Output the [x, y] coordinate of the center of the cell containing the given text.  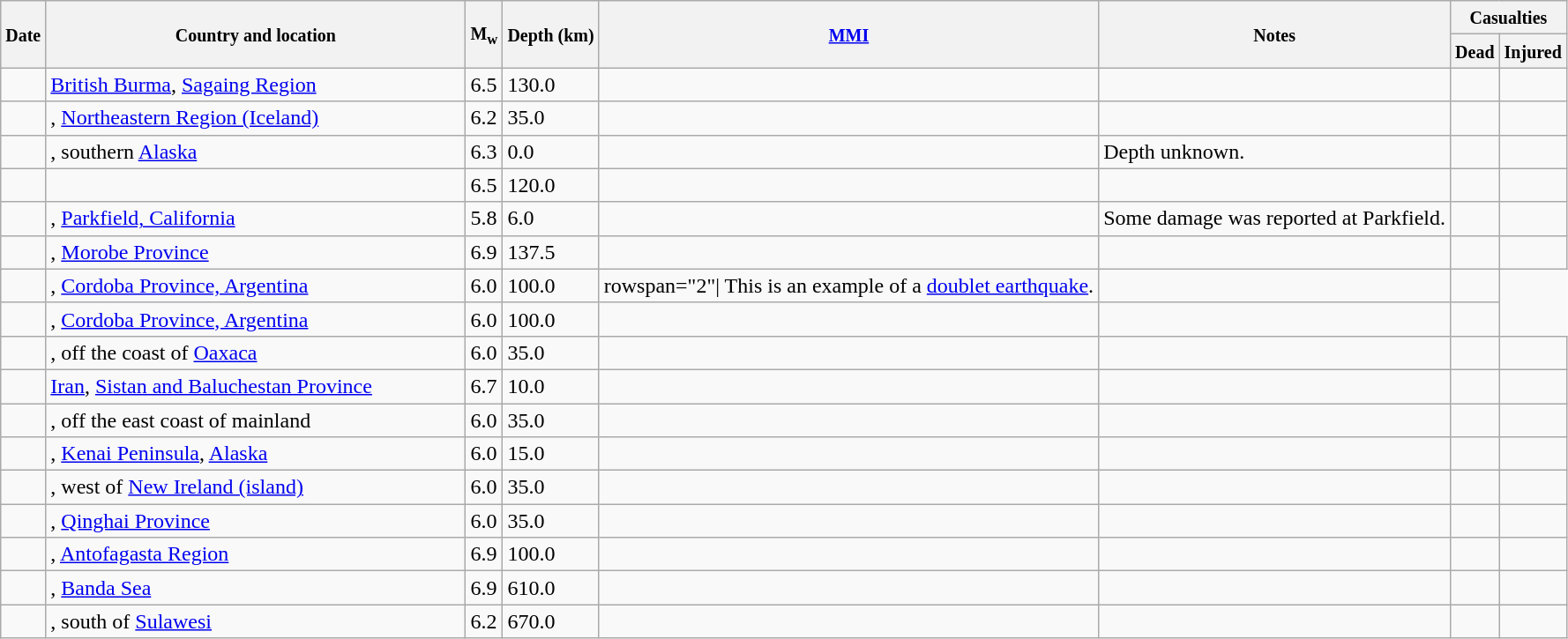
, Banda Sea [256, 588]
, Qinghai Province [256, 521]
5.8 [484, 219]
British Burma, Sagaing Region [256, 85]
15.0 [550, 454]
137.5 [550, 252]
, west of New Ireland (island) [256, 487]
6.3 [484, 152]
Iran, Sistan and Baluchestan Province [256, 386]
, off the east coast of mainland [256, 420]
, off the coast of Oaxaca [256, 353]
Notes [1275, 34]
Depth (km) [550, 34]
Depth unknown. [1275, 152]
120.0 [550, 185]
Country and location [256, 34]
Injured [1533, 51]
MMI [848, 34]
Casualties [1509, 18]
, Parkfield, California [256, 219]
Date [23, 34]
, southern Alaska [256, 152]
, Morobe Province [256, 252]
Some damage was reported at Parkfield. [1275, 219]
10.0 [550, 386]
0.0 [550, 152]
130.0 [550, 85]
, Northeastern Region (Iceland) [256, 118]
610.0 [550, 588]
670.0 [550, 621]
, Antofagasta Region [256, 554]
, Kenai Peninsula, Alaska [256, 454]
Mw [484, 34]
Dead [1475, 51]
rowspan="2"| This is an example of a doublet earthquake. [848, 286]
, south of Sulawesi [256, 621]
6.7 [484, 386]
